Return [X, Y] of the center of cell containing provided text 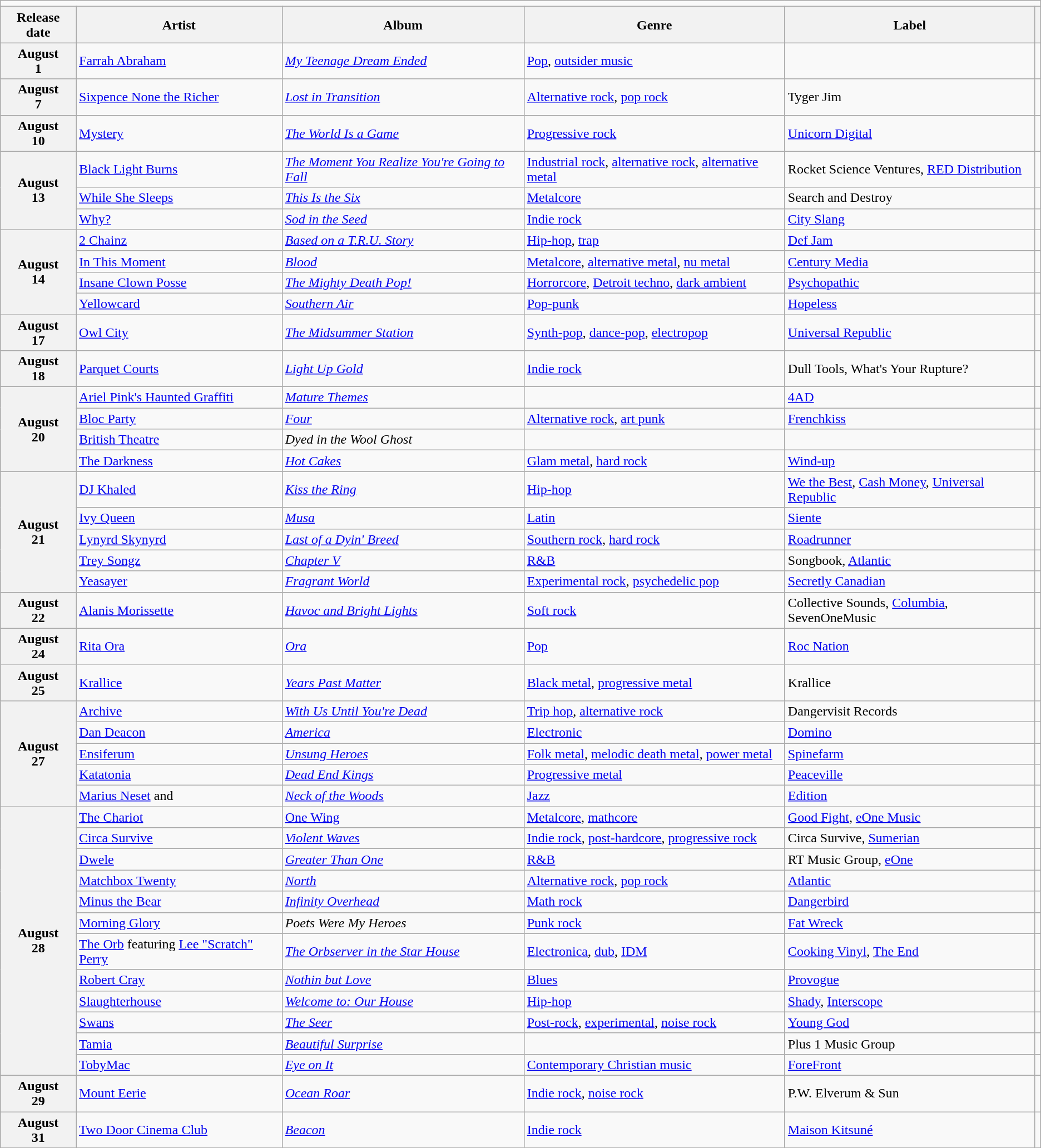
Def Jam [910, 240]
August10 [38, 133]
We the Best, Cash Money, Universal Republic [910, 489]
The Orbserver in the Star House [403, 952]
Industrial rock, alternative rock, alternative metal [654, 169]
August24 [38, 646]
Beautiful Surprise [403, 1043]
Last of a Dyin' Breed [403, 539]
The Moment You Realize You're Going to Fall [403, 169]
Spinefarm [910, 753]
Roadrunner [910, 539]
August20 [38, 429]
Peaceville [910, 775]
Nothin but Love [403, 980]
Katatonia [179, 775]
Indie rock, noise rock [654, 1093]
Circa Survive [179, 838]
Secretly Canadian [910, 582]
Ivy Queen [179, 518]
Trip hop, alternative rock [654, 711]
August29 [38, 1093]
Songbook, Atlantic [910, 560]
Century Media [910, 261]
Robert Cray [179, 980]
Atlantic [910, 881]
Greater Than One [403, 859]
Rocket Science Ventures, RED Distribution [910, 169]
Soft rock [654, 610]
Matchbox Twenty [179, 881]
Lynyrd Skynyrd [179, 539]
Metalcore, alternative metal, nu metal [654, 261]
Glam metal, hard rock [654, 461]
Hip-hop, trap [654, 240]
August13 [38, 190]
Dyed in the Wool Ghost [403, 440]
Shady, Interscope [910, 1001]
Dangervisit Records [910, 711]
Eye on It [403, 1065]
Welcome to: Our House [403, 1001]
In This Moment [179, 261]
With Us Until You're Dead [403, 711]
ForeFront [910, 1065]
Ocean Roar [403, 1093]
Plus 1 Music Group [910, 1043]
August1 [38, 61]
Release date [38, 24]
August18 [38, 369]
TobyMac [179, 1065]
Rita Ora [179, 646]
Owl City [179, 332]
4AD [910, 397]
My Teenage Dream Ended [403, 61]
Kiss the Ring [403, 489]
Universal Republic [910, 332]
Latin [654, 518]
Indie rock, post-hardcore, progressive rock [654, 838]
Genre [654, 24]
Yellowcard [179, 304]
Infinity Overhead [403, 902]
Black Light Burns [179, 169]
Morning Glory [179, 923]
Ariel Pink's Haunted Graffiti [179, 397]
Psychopathic [910, 282]
Frenchkiss [910, 419]
Horrorcore, Detroit techno, dark ambient [654, 282]
Two Door Cinema Club [179, 1130]
Slaughterhouse [179, 1001]
Dead End Kings [403, 775]
Siente [910, 518]
The Darkness [179, 461]
The Seer [403, 1022]
Unicorn Digital [910, 133]
August22 [38, 610]
Domino [910, 732]
Poets Were My Heroes [403, 923]
Label [910, 24]
August17 [38, 332]
Unsung Heroes [403, 753]
Ora [403, 646]
The World Is a Game [403, 133]
Electronica, dub, IDM [654, 952]
Hot Cakes [403, 461]
Wind-up [910, 461]
America [403, 732]
Circa Survive, Sumerian [910, 838]
Fat Wreck [910, 923]
This Is the Six [403, 198]
Edition [910, 796]
Southern Air [403, 304]
Bloc Party [179, 419]
Archive [179, 711]
Hopeless [910, 304]
Light Up Gold [403, 369]
Sod in the Seed [403, 219]
2 Chainz [179, 240]
August7 [38, 97]
Black metal, progressive metal [654, 683]
Maison Kitsuné [910, 1130]
Southern rock, hard rock [654, 539]
Dwele [179, 859]
Blues [654, 980]
RT Music Group, eOne [910, 859]
The Midsummer Station [403, 332]
North [403, 881]
City Slang [910, 219]
Young God [910, 1022]
Swans [179, 1022]
August21 [38, 531]
Contemporary Christian music [654, 1065]
Years Past Matter [403, 683]
Four [403, 419]
Blood [403, 261]
Artist [179, 24]
Ensiferum [179, 753]
P.W. Elverum & Sun [910, 1093]
Neck of the Woods [403, 796]
Alternative rock, art punk [654, 419]
Pop-punk [654, 304]
Tamia [179, 1043]
Sixpence None the Richer [179, 97]
Metalcore [654, 198]
Tyger Jim [910, 97]
Violent Waves [403, 838]
One Wing [403, 817]
Chapter V [403, 560]
Dull Tools, What's Your Rupture? [910, 369]
Electronic [654, 732]
Based on a T.R.U. Story [403, 240]
Dan Deacon [179, 732]
Farrah Abraham [179, 61]
August14 [38, 272]
Collective Sounds, Columbia, SevenOneMusic [910, 610]
The Orb featuring Lee "Scratch" Perry [179, 952]
Lost in Transition [403, 97]
Roc Nation [910, 646]
Provogue [910, 980]
Search and Destroy [910, 198]
Musa [403, 518]
Mature Themes [403, 397]
Good Fight, eOne Music [910, 817]
Insane Clown Posse [179, 282]
Dangerbird [910, 902]
August25 [38, 683]
Post-rock, experimental, noise rock [654, 1022]
Beacon [403, 1130]
Folk metal, melodic death metal, power metal [654, 753]
Progressive metal [654, 775]
Parquet Courts [179, 369]
Havoc and Bright Lights [403, 610]
Fragrant World [403, 582]
Marius Neset and [179, 796]
Pop [654, 646]
Synth-pop, dance-pop, electropop [654, 332]
August27 [38, 753]
Why? [179, 219]
The Mighty Death Pop! [403, 282]
August28 [38, 941]
While She Sleeps [179, 198]
Mystery [179, 133]
Alanis Morissette [179, 610]
Minus the Bear [179, 902]
Album [403, 24]
Metalcore, mathcore [654, 817]
The Chariot [179, 817]
August31 [38, 1130]
Experimental rock, psychedelic pop [654, 582]
DJ Khaled [179, 489]
Cooking Vinyl, The End [910, 952]
Punk rock [654, 923]
British Theatre [179, 440]
Math rock [654, 902]
Pop, outsider music [654, 61]
Trey Songz [179, 560]
Mount Eerie [179, 1093]
Yeasayer [179, 582]
Jazz [654, 796]
Progressive rock [654, 133]
